Pinpoint the cell where the given text exists, returning its (X, Y) midpoint coordinate. 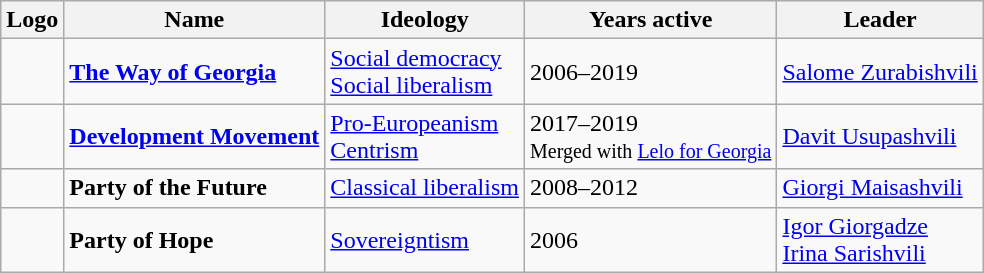
Sovereigntism (425, 240)
Party of the Future (194, 188)
Salome Zurabishvili (880, 72)
Classical liberalism (425, 188)
The Way of Georgia (194, 72)
2006 (650, 240)
2017–2019Merged with Lelo for Georgia (650, 136)
2008–2012 (650, 188)
Party of Hope (194, 240)
Leader (880, 20)
Igor GiorgadzeIrina Sarishvili (880, 240)
2006–2019 (650, 72)
Development Movement (194, 136)
Ideology (425, 20)
Pro-EuropeanismCentrism (425, 136)
Name (194, 20)
Years active (650, 20)
Davit Usupashvili (880, 136)
Logo (32, 20)
Giorgi Maisashvili (880, 188)
Social democracySocial liberalism (425, 72)
